From the cell containing the given text, extract its center point as (X, Y) coordinate. 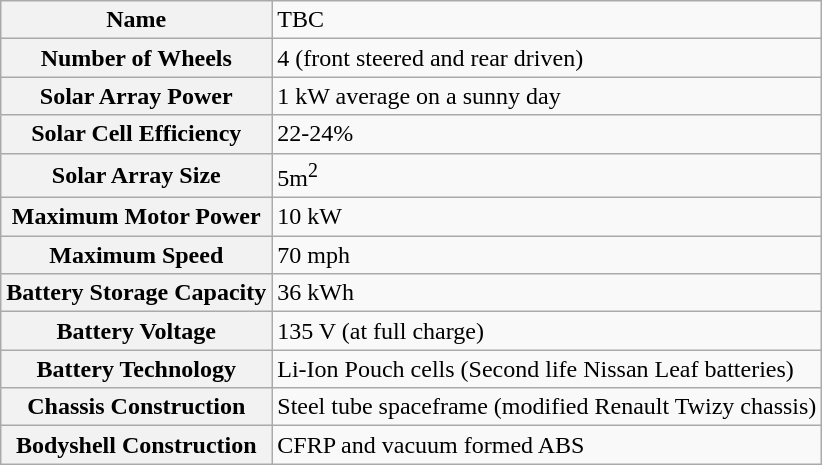
Number of Wheels (136, 58)
Solar Array Size (136, 176)
Maximum Motor Power (136, 217)
Battery Storage Capacity (136, 293)
1 kW average on a sunny day (547, 96)
Bodyshell Construction (136, 445)
22-24% (547, 134)
10 kW (547, 217)
TBC (547, 20)
135 V (at full charge) (547, 331)
Name (136, 20)
Li-Ion Pouch cells (Second life Nissan Leaf batteries) (547, 369)
Battery Technology (136, 369)
Chassis Construction (136, 407)
Steel tube spaceframe (modified Renault Twizy chassis) (547, 407)
Solar Array Power (136, 96)
36 kWh (547, 293)
Solar Cell Efficiency (136, 134)
70 mph (547, 255)
Maximum Speed (136, 255)
Battery Voltage (136, 331)
5m2 (547, 176)
CFRP and vacuum formed ABS (547, 445)
4 (front steered and rear driven) (547, 58)
